Find where the given text appears and provide that cell's center as (X, Y) coordinate. 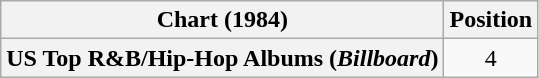
US Top R&B/Hip-Hop Albums (Billboard) (222, 58)
Chart (1984) (222, 20)
4 (491, 58)
Position (491, 20)
